Extract the [X, Y] coordinate from the center of the cell holding the provided text.  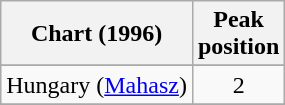
2 [238, 85]
Hungary (Mahasz) [97, 85]
Chart (1996) [97, 34]
Peakposition [238, 34]
